Output the (X, Y) coordinate of the center of the cell containing the given text.  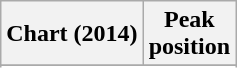
Peakposition (189, 34)
Chart (2014) (72, 34)
